Detect which cell encompasses the target text, then output its (x, y) center coordinate. 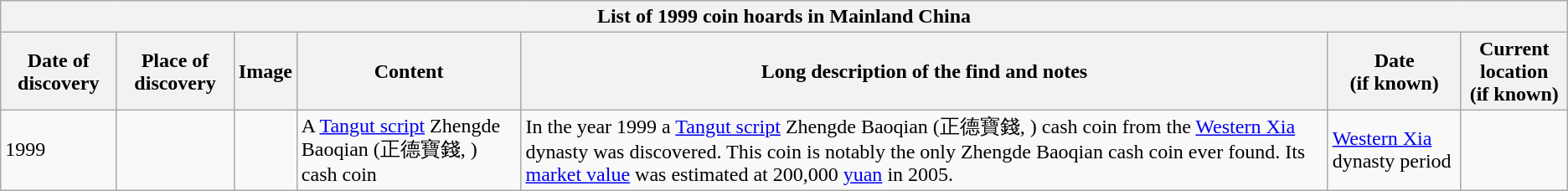
List of 1999 coin hoards in Mainland China (784, 17)
Long description of the find and notes (925, 71)
Date(if known) (1394, 71)
Content (409, 71)
Current location(if known) (1514, 71)
Place of discovery (176, 71)
Date of discovery (59, 71)
1999 (59, 151)
A Tangut script Zhengde Baoqian (正德寶錢, ) cash coin (409, 151)
Image (265, 71)
Western Xia dynasty period (1394, 151)
